Provide the (X, Y) coordinate of the cell's center where the given text is located.  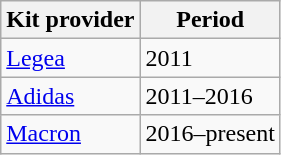
Kit provider (70, 20)
Period (210, 20)
Legea (70, 58)
2016–present (210, 134)
Macron (70, 134)
2011–2016 (210, 96)
2011 (210, 58)
Adidas (70, 96)
